From the cell containing the given text, extract its center point as [X, Y] coordinate. 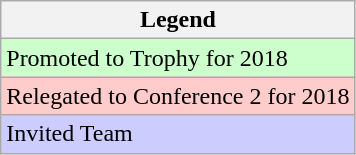
Relegated to Conference 2 for 2018 [178, 96]
Promoted to Trophy for 2018 [178, 58]
Invited Team [178, 134]
Legend [178, 20]
